Extract the [x, y] coordinate from the center of the cell holding the provided text.  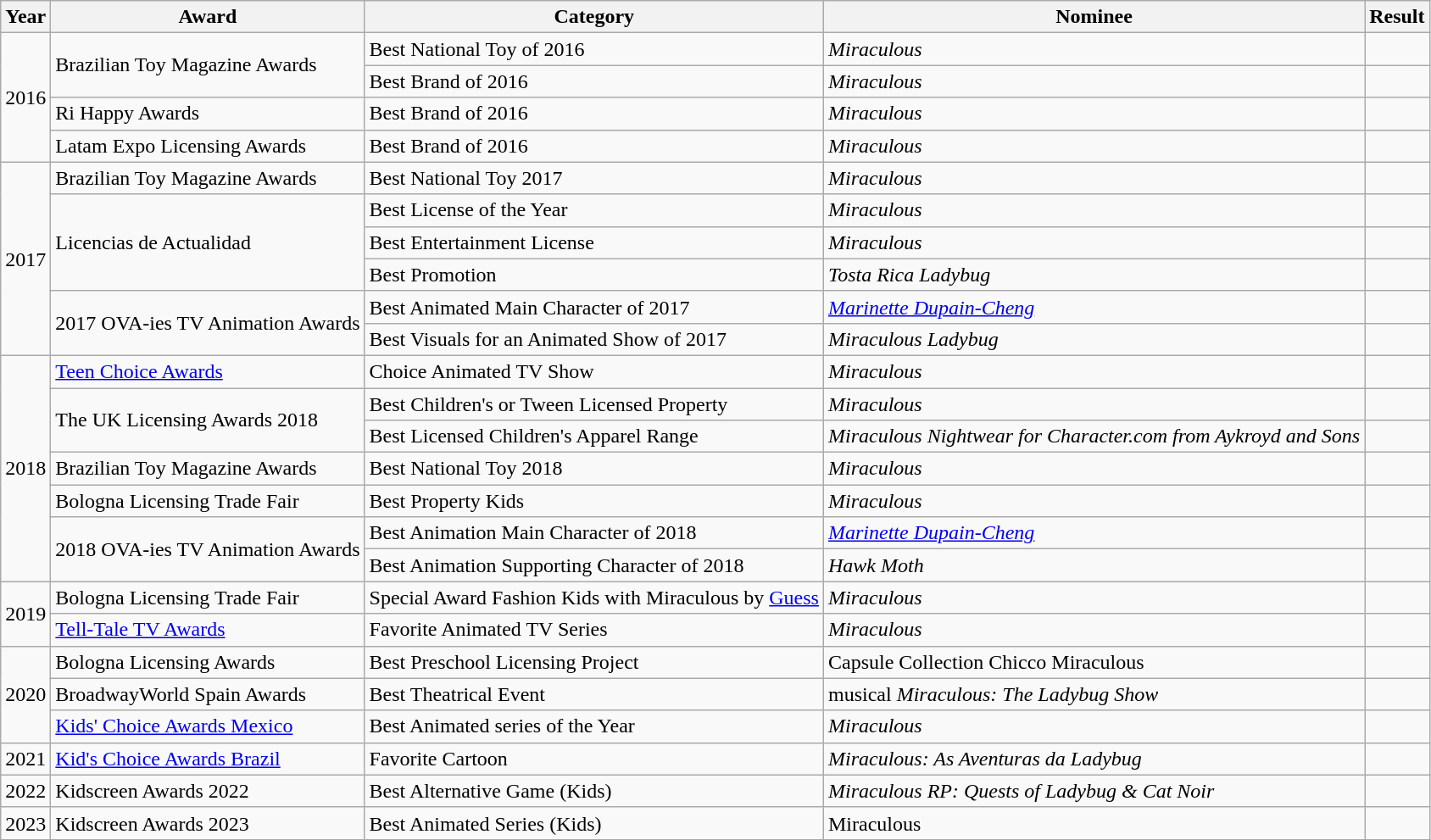
Best Animated Main Character of 2017 [593, 307]
Favorite Cartoon [593, 759]
Favorite Animated TV Series [593, 630]
Best Alternative Game (Kids) [593, 791]
Best Animated Series (Kids) [593, 823]
Miraculous Ladybug [1094, 339]
Best Property Kids [593, 501]
2017 OVA-ies TV Animation Awards [208, 323]
2023 [25, 823]
Kids' Choice Awards Mexico [208, 726]
Tosta Rica Ladybug [1094, 275]
Choice Animated TV Show [593, 371]
Nominee [1094, 17]
BroadwayWorld Spain Awards [208, 694]
Teen Choice Awards [208, 371]
2016 [25, 97]
Award [208, 17]
2019 [25, 614]
Ri Happy Awards [208, 114]
Best Entertainment License [593, 242]
Special Award Fashion Kids with Miraculous by Guess [593, 598]
Capsule Collection Chicco Miraculous [1094, 662]
Best Licensed Children's Apparel Range [593, 437]
Miraculous: As Aventuras da Ladybug [1094, 759]
Best Animation Main Character of 2018 [593, 533]
The UK Licensing Awards 2018 [208, 420]
Tell-Tale TV Awards [208, 630]
Best National Toy of 2016 [593, 49]
Licencias de Actualidad [208, 242]
Kidscreen Awards 2022 [208, 791]
Best Animated series of the Year [593, 726]
Best Preschool Licensing Project [593, 662]
Kid's Choice Awards Brazil [208, 759]
Best Visuals for an Animated Show of 2017 [593, 339]
Latam Expo Licensing Awards [208, 146]
Category [593, 17]
Best Promotion [593, 275]
2022 [25, 791]
Best National Toy 2017 [593, 178]
Miraculous RP: Quests of Ladybug & Cat Noir [1094, 791]
2020 [25, 694]
Hawk Moth [1094, 565]
Best Children's or Tween Licensed Property [593, 404]
Best Animation Supporting Character of 2018 [593, 565]
Best Theatrical Event [593, 694]
Best License of the Year [593, 210]
Bologna Licensing Awards [208, 662]
musical Miraculous: The Ladybug Show [1094, 694]
Best National Toy 2018 [593, 469]
Result [1397, 17]
2017 [25, 259]
Miraculous Nightwear for Character.com from Aykroyd and Sons [1094, 437]
2018 OVA-ies TV Animation Awards [208, 549]
Year [25, 17]
2018 [25, 468]
Kidscreen Awards 2023 [208, 823]
2021 [25, 759]
